Scan for the cell matching the given text and deliver its [x, y] coordinate at center. 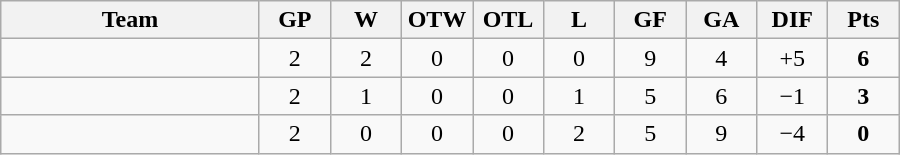
GA [722, 20]
W [366, 20]
L [580, 20]
OTW [436, 20]
−1 [792, 96]
GP [294, 20]
+5 [792, 58]
3 [864, 96]
GF [650, 20]
Pts [864, 20]
OTL [508, 20]
4 [722, 58]
−4 [792, 134]
DIF [792, 20]
Team [130, 20]
